Search for the cell housing the specified text and yield its (X, Y) center coordinate. 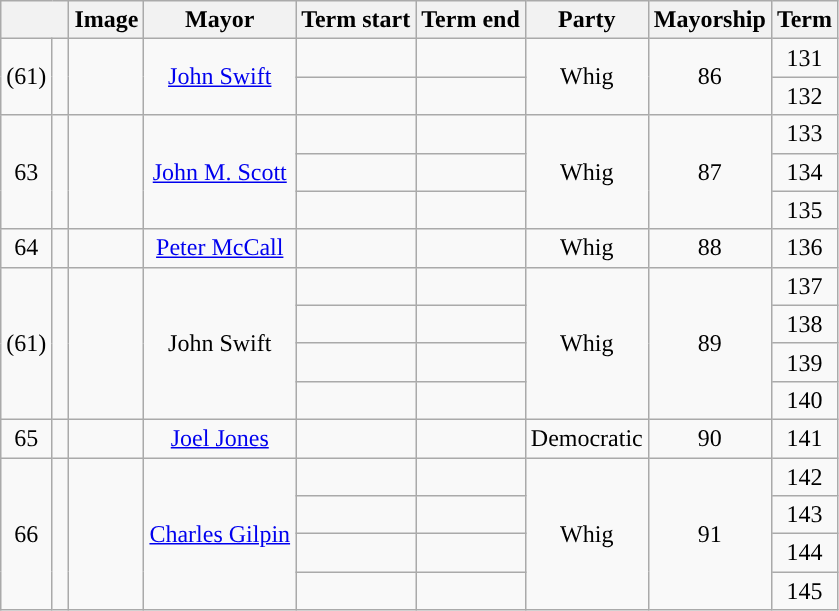
132 (804, 96)
136 (804, 248)
Joel Jones (220, 438)
John M. Scott (220, 172)
66 (26, 534)
Mayorship (710, 20)
Term (804, 20)
Mayor (220, 20)
88 (710, 248)
87 (710, 172)
135 (804, 210)
145 (804, 591)
Democratic (586, 438)
137 (804, 286)
90 (710, 438)
140 (804, 400)
134 (804, 172)
131 (804, 58)
142 (804, 477)
86 (710, 77)
Term start (356, 20)
Charles Gilpin (220, 534)
138 (804, 324)
65 (26, 438)
144 (804, 553)
133 (804, 134)
91 (710, 534)
Party (586, 20)
63 (26, 172)
143 (804, 515)
141 (804, 438)
Term end (471, 20)
Image (106, 20)
64 (26, 248)
89 (710, 343)
139 (804, 362)
Peter McCall (220, 248)
